Locate the cell with the specified text and output its [x, y] center coordinate. 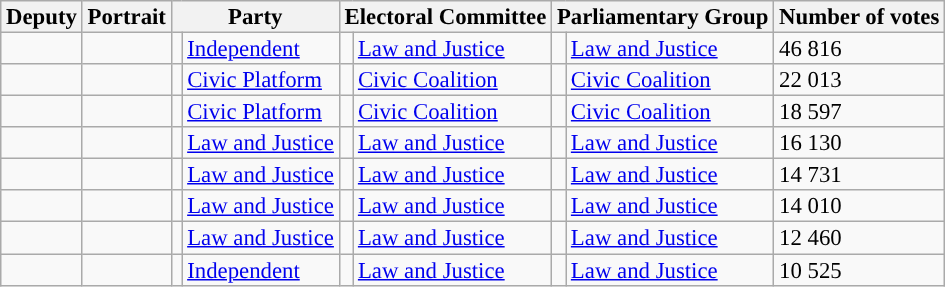
16 130 [860, 143]
Party [255, 17]
Portrait [126, 17]
Deputy [42, 17]
10 525 [860, 270]
14 731 [860, 175]
14 010 [860, 206]
12 460 [860, 238]
Electoral Committee [445, 17]
Parliamentary Group [663, 17]
Number of votes [860, 17]
18 597 [860, 112]
46 816 [860, 49]
22 013 [860, 80]
